Detect which cell encompasses the target text, then output its (x, y) center coordinate. 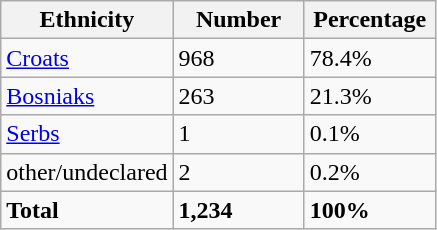
Serbs (87, 134)
Bosniaks (87, 96)
Percentage (370, 20)
263 (238, 96)
21.3% (370, 96)
other/undeclared (87, 172)
Total (87, 210)
1 (238, 134)
78.4% (370, 58)
2 (238, 172)
Number (238, 20)
1,234 (238, 210)
0.2% (370, 172)
Croats (87, 58)
968 (238, 58)
Ethnicity (87, 20)
100% (370, 210)
0.1% (370, 134)
